From the cell containing the given text, extract its center point as [x, y] coordinate. 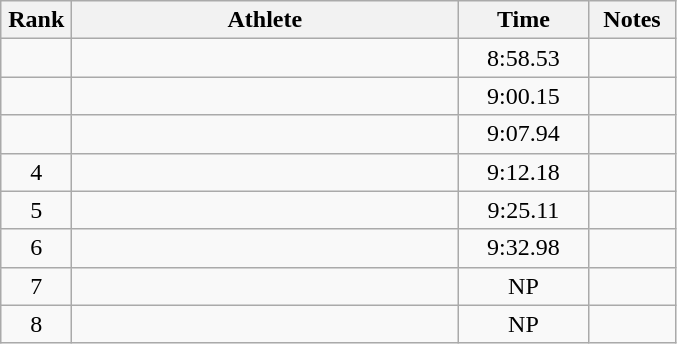
5 [36, 210]
9:12.18 [524, 172]
9:00.15 [524, 96]
9:32.98 [524, 248]
4 [36, 172]
9:07.94 [524, 134]
8 [36, 324]
6 [36, 248]
9:25.11 [524, 210]
Time [524, 20]
Rank [36, 20]
7 [36, 286]
Notes [632, 20]
8:58.53 [524, 58]
Athlete [265, 20]
